For the text-containing cell, return its midpoint in (x, y) coordinate format. 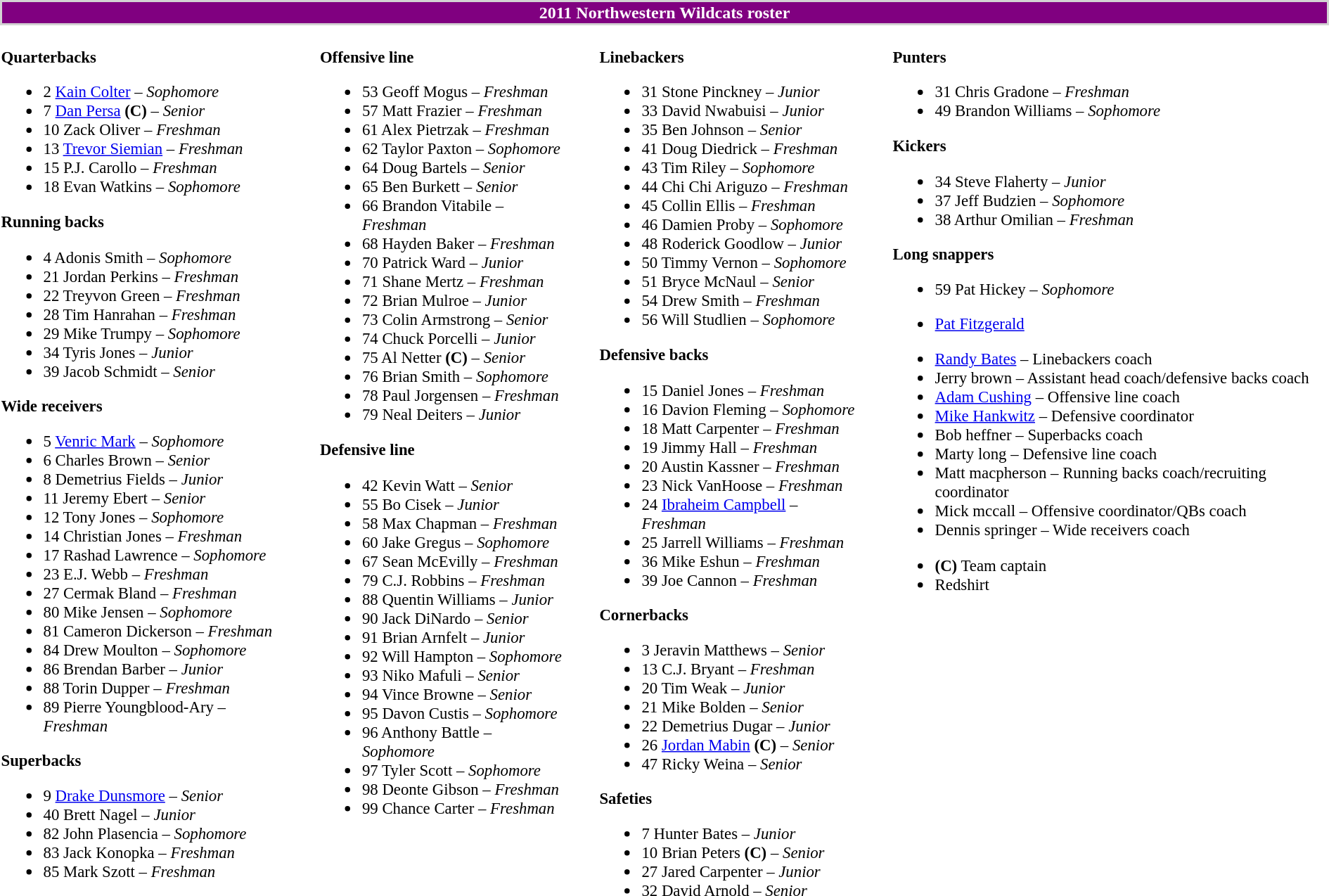
2011 Northwestern Wildcats roster (664, 13)
